Return (X, Y) of the center of cell containing provided text 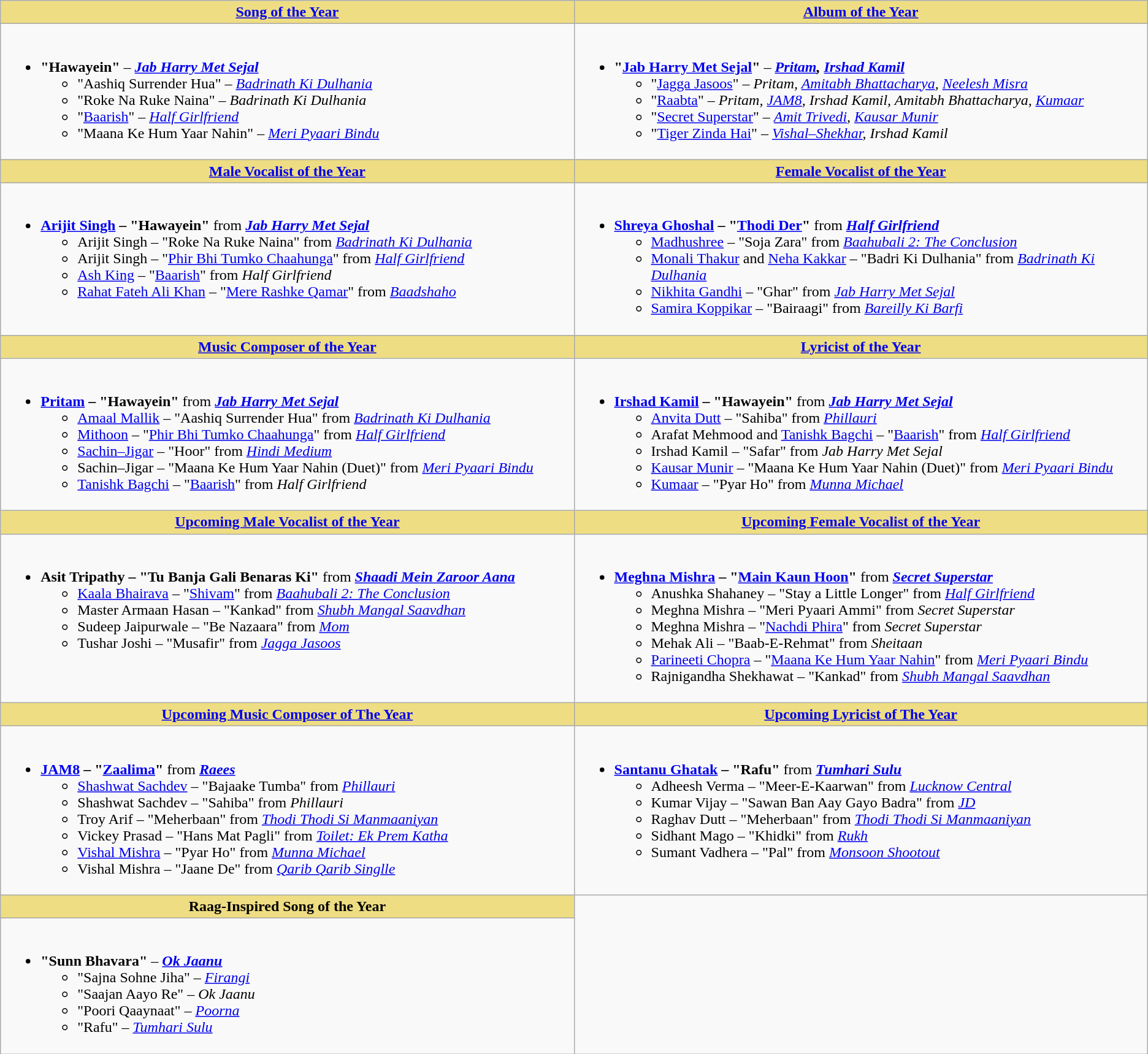
"Sunn Bhavara" – Ok Jaanu"Sajna Sohne Jiha" – Firangi"Saajan Aayo Re" – Ok Jaanu"Poori Qaaynaat" – Poorna"Rafu" – Tumhari Sulu (287, 985)
Upcoming Male Vocalist of the Year (287, 522)
Lyricist of the Year (861, 347)
Upcoming Music Composer of The Year (287, 714)
Upcoming Female Vocalist of the Year (861, 522)
Raag-Inspired Song of the Year (287, 906)
Female Vocalist of the Year (861, 171)
Song of the Year (287, 12)
Music Composer of the Year (287, 347)
Male Vocalist of the Year (287, 171)
Album of the Year (861, 12)
Upcoming Lyricist of The Year (861, 714)
